Return the [X, Y] coordinate for the center point of the cell that contains the specified text.  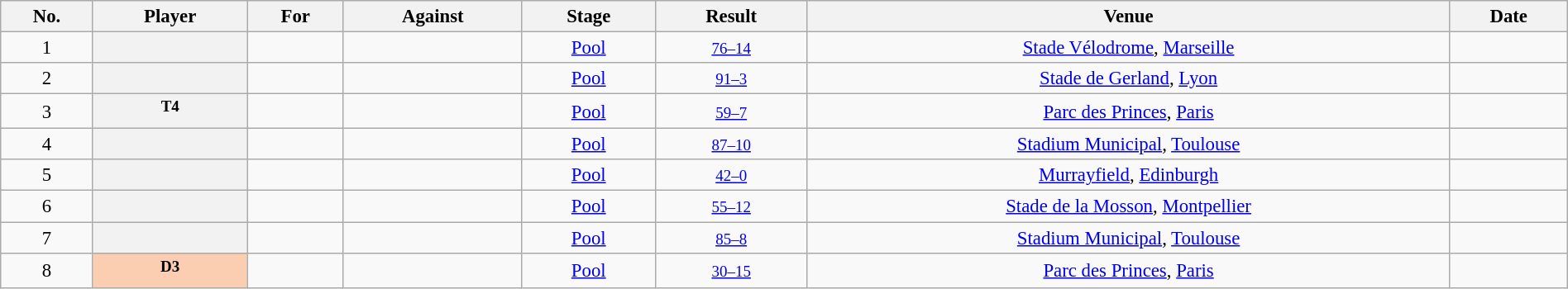
Stade de la Mosson, Montpellier [1128, 206]
55–12 [731, 206]
Stade Vélodrome, Marseille [1128, 48]
85–8 [731, 238]
For [295, 17]
4 [47, 144]
2 [47, 78]
59–7 [731, 111]
Player [170, 17]
30–15 [731, 270]
42–0 [731, 176]
No. [47, 17]
Result [731, 17]
3 [47, 111]
Stade de Gerland, Lyon [1128, 78]
Against [433, 17]
8 [47, 270]
91–3 [731, 78]
D3 [170, 270]
T4 [170, 111]
87–10 [731, 144]
Venue [1128, 17]
1 [47, 48]
Date [1508, 17]
5 [47, 176]
76–14 [731, 48]
Stage [589, 17]
7 [47, 238]
6 [47, 206]
Murrayfield, Edinburgh [1128, 176]
